From the cell containing the given text, extract its center point as (X, Y) coordinate. 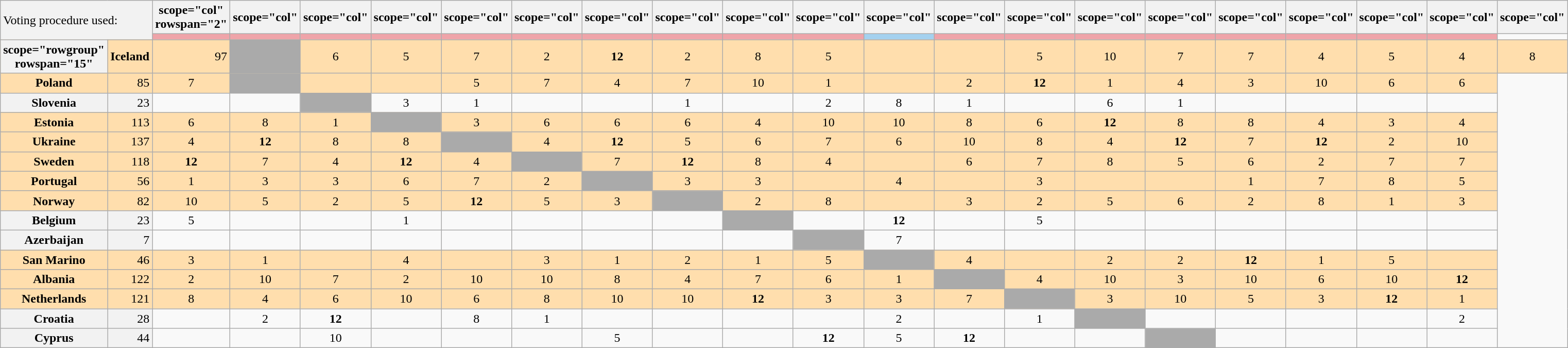
Poland (54, 83)
Estonia (54, 122)
Slovenia (54, 103)
Sweden (54, 161)
113 (130, 122)
Voting procedure used: (76, 20)
122 (130, 279)
Albania (54, 279)
Norway (54, 201)
137 (130, 142)
97 (192, 57)
44 (130, 338)
Iceland (130, 57)
Cyprus (54, 338)
San Marino (54, 259)
scope="rowgroup" rowspan="15" (54, 57)
Ukraine (54, 142)
56 (130, 181)
28 (130, 319)
121 (130, 299)
Croatia (54, 319)
scope="col" rowspan="2" (192, 18)
46 (130, 259)
Belgium (54, 220)
82 (130, 201)
118 (130, 161)
Azerbaijan (54, 240)
85 (130, 83)
Portugal (54, 181)
Netherlands (54, 299)
